For the text-containing cell, return its midpoint in [x, y] coordinate format. 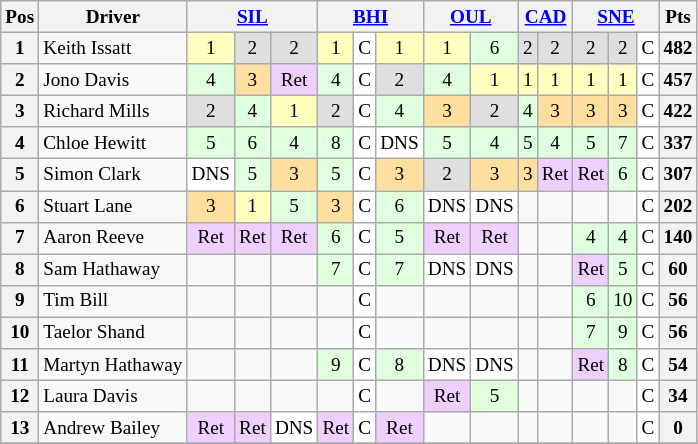
CAD [546, 17]
Martyn Hathaway [113, 365]
457 [678, 80]
Pos [20, 17]
Simon Clark [113, 175]
Chloe Hewitt [113, 143]
BHI [370, 17]
60 [678, 270]
Pts [678, 17]
Sam Hathaway [113, 270]
337 [678, 143]
OUL [470, 17]
202 [678, 206]
307 [678, 175]
Stuart Lane [113, 206]
34 [678, 396]
13 [20, 428]
140 [678, 238]
Aaron Reeve [113, 238]
Keith Issatt [113, 48]
Taelor Shand [113, 333]
Jono Davis [113, 80]
Andrew Bailey [113, 428]
Richard Mills [113, 111]
Driver [113, 17]
54 [678, 365]
Laura Davis [113, 396]
12 [20, 396]
482 [678, 48]
SIL [252, 17]
Tim Bill [113, 301]
SNE [616, 17]
11 [20, 365]
0 [678, 428]
422 [678, 111]
